Search for the cell housing the specified text and yield its (x, y) center coordinate. 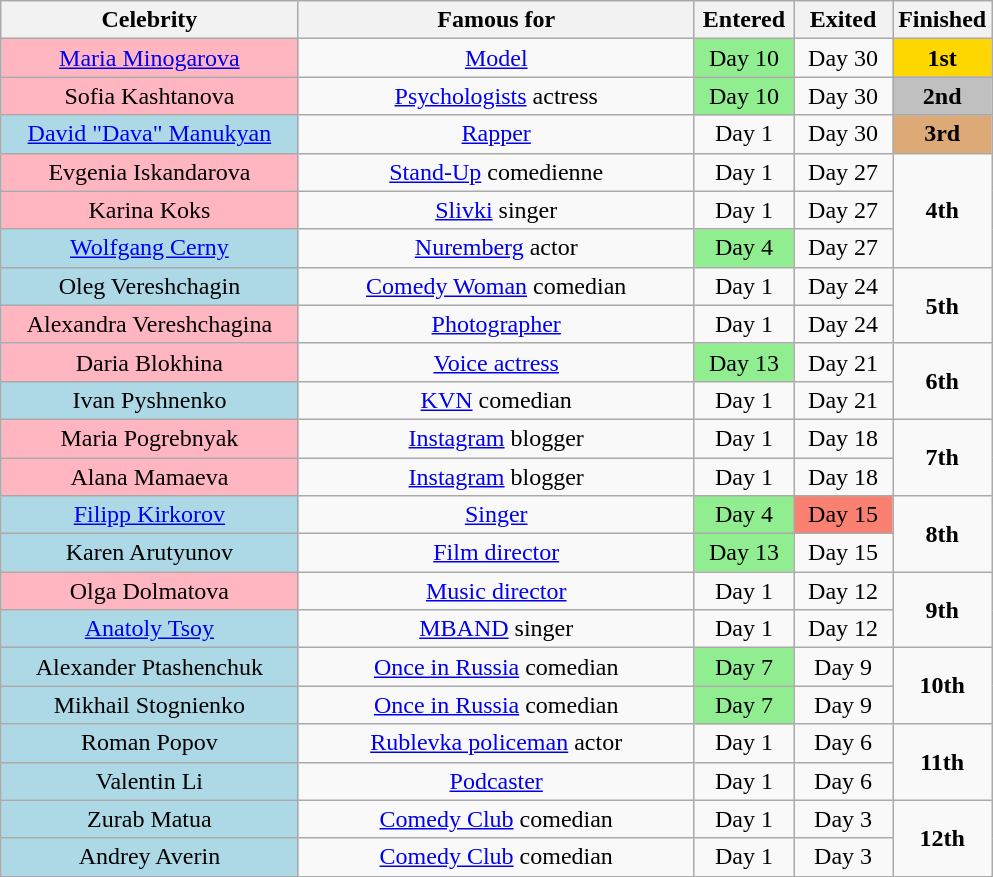
Finished (942, 20)
KVN comedian (496, 400)
Model (496, 58)
Exited (844, 20)
2nd (942, 96)
Music director (496, 591)
5th (942, 305)
11th (942, 762)
Film director (496, 553)
Wolfgang Cerny (150, 248)
7th (942, 457)
Singer (496, 515)
3rd (942, 134)
12th (942, 838)
Maria Pogrebnyak (150, 438)
6th (942, 381)
10th (942, 686)
Sofia Kashtanova (150, 96)
4th (942, 210)
Mikhail Stognienko (150, 705)
Stand-Up comedienne (496, 172)
Alana Mamaeva (150, 477)
Evgenia Iskandarova (150, 172)
Oleg Vereshchagin (150, 286)
Daria Blokhina (150, 362)
Celebrity (150, 20)
Alexander Ptashenchuk (150, 667)
Psychologists actress (496, 96)
8th (942, 534)
Rublevka policeman actor (496, 743)
Podcaster (496, 781)
Nuremberg actor (496, 248)
Ivan Pyshnenko (150, 400)
Voice actress (496, 362)
9th (942, 610)
Valentin Li (150, 781)
Olga Dolmatova (150, 591)
David "Dava" Manukyan (150, 134)
Famous for (496, 20)
Entered (744, 20)
MBAND singer (496, 629)
Comedy Woman comedian (496, 286)
Alexandra Vereshchagina (150, 324)
Andrey Averin (150, 857)
Karina Koks (150, 210)
Karen Arutyunov (150, 553)
1st (942, 58)
Filipp Kirkorov (150, 515)
Rapper (496, 134)
Slivki singer (496, 210)
Photographer (496, 324)
Roman Popov (150, 743)
Maria Minogarova (150, 58)
Anatoly Tsoy (150, 629)
Zurab Matua (150, 819)
